Capture the cell that displays the provided text and extract its (x, y) central coordinate. 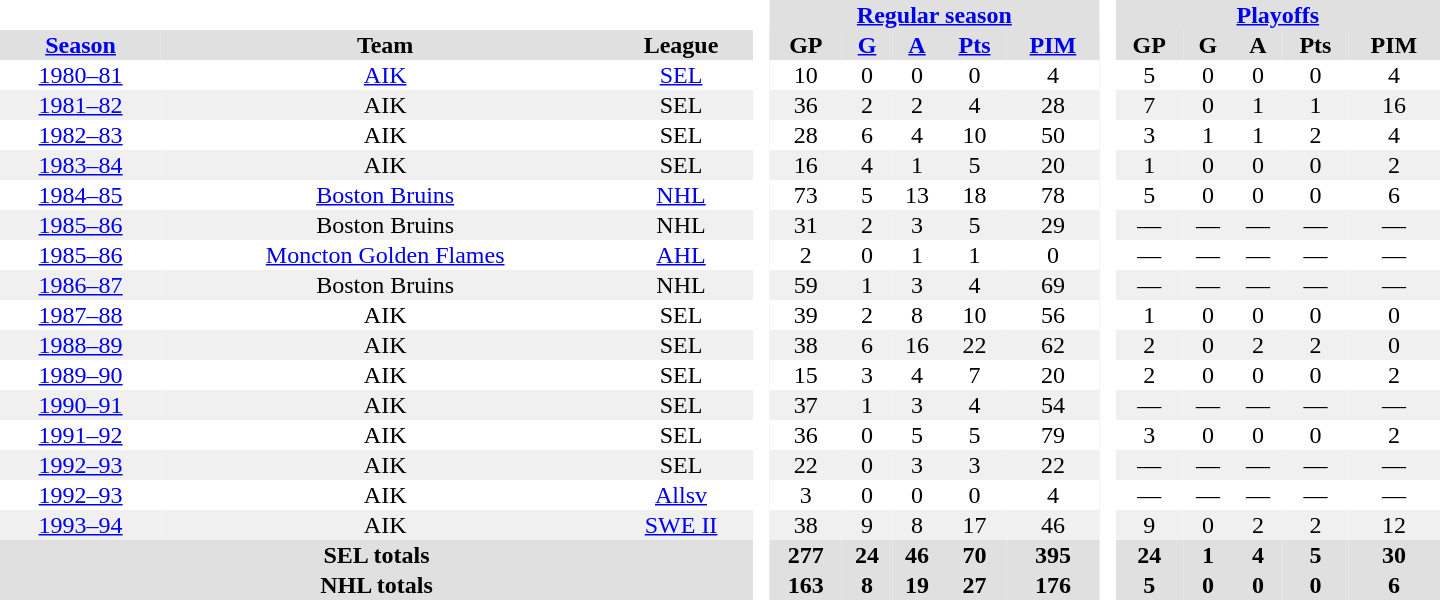
1982–83 (80, 135)
18 (974, 195)
1989–90 (80, 375)
79 (1053, 435)
19 (917, 585)
1990–91 (80, 405)
54 (1053, 405)
1988–89 (80, 345)
Allsv (681, 495)
37 (806, 405)
1983–84 (80, 165)
1980–81 (80, 75)
69 (1053, 285)
1987–88 (80, 315)
59 (806, 285)
50 (1053, 135)
12 (1394, 525)
SWE II (681, 525)
176 (1053, 585)
1986–87 (80, 285)
56 (1053, 315)
AHL (681, 255)
1993–94 (80, 525)
SEL totals (376, 555)
30 (1394, 555)
Regular season (934, 15)
Moncton Golden Flames (385, 255)
Season (80, 45)
League (681, 45)
163 (806, 585)
13 (917, 195)
1991–92 (80, 435)
395 (1053, 555)
39 (806, 315)
29 (1053, 225)
17 (974, 525)
70 (974, 555)
73 (806, 195)
78 (1053, 195)
1984–85 (80, 195)
27 (974, 585)
277 (806, 555)
1981–82 (80, 105)
15 (806, 375)
Team (385, 45)
31 (806, 225)
Playoffs (1278, 15)
62 (1053, 345)
NHL totals (376, 585)
